Identify which cell holds the provided text, then report its [X, Y] central coordinate. 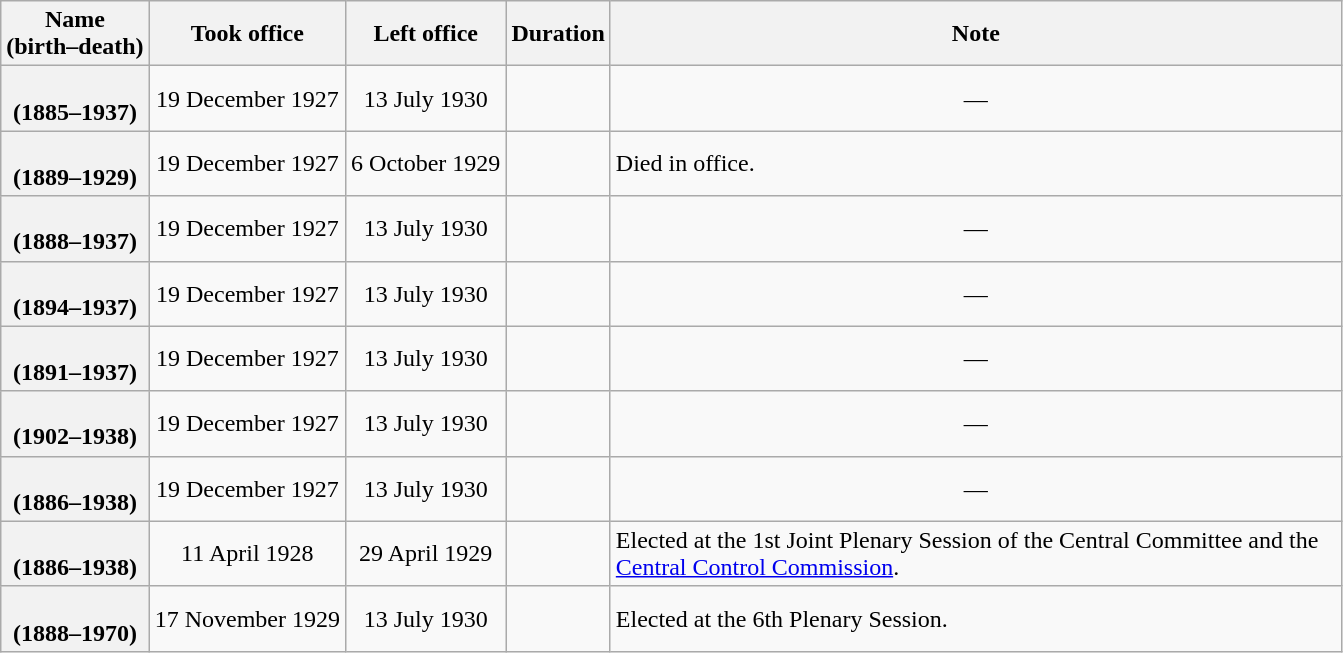
(1902–1938) [75, 424]
29 April 1929 [426, 554]
Name(birth–death) [75, 34]
Duration [558, 34]
Left office [426, 34]
(1894–1937) [75, 294]
(1891–1937) [75, 358]
17 November 1929 [247, 618]
(1888–1970) [75, 618]
6 October 1929 [426, 164]
(1889–1929) [75, 164]
11 April 1928 [247, 554]
(1885–1937) [75, 98]
Took office [247, 34]
Note [976, 34]
Elected at the 6th Plenary Session. [976, 618]
Died in office. [976, 164]
(1888–1937) [75, 228]
Elected at the 1st Joint Plenary Session of the Central Committee and the Central Control Commission. [976, 554]
